Scan for the cell matching the given text and deliver its (X, Y) coordinate at center. 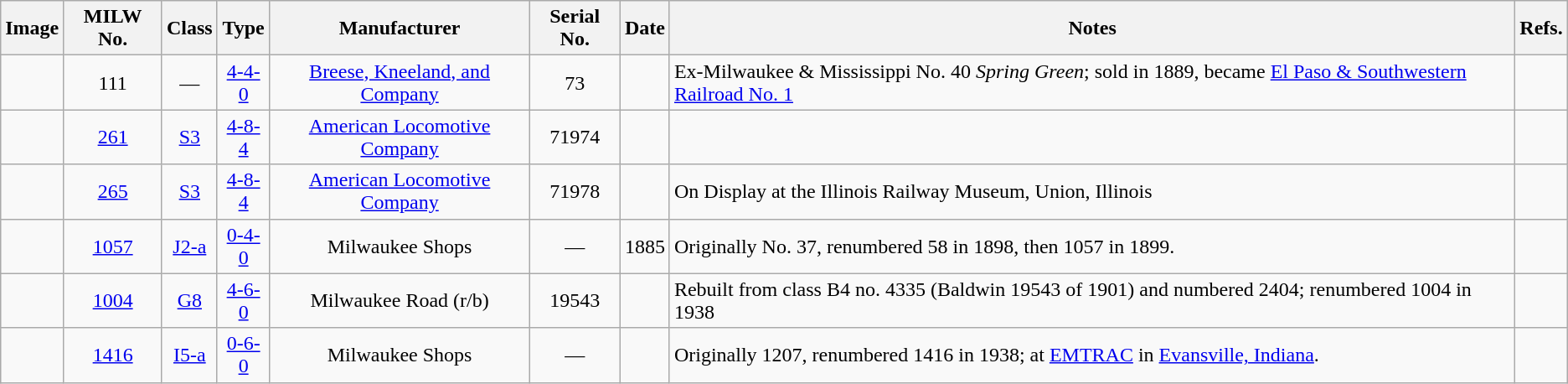
J2-a (189, 246)
265 (113, 191)
71978 (575, 191)
1885 (645, 246)
Refs. (1541, 29)
0-6-0 (243, 355)
111 (113, 82)
Serial No. (575, 29)
Manufacturer (400, 29)
1004 (113, 300)
4-6-0 (243, 300)
71974 (575, 138)
Breese, Kneeland, and Company (400, 82)
Ex-Milwaukee & Mississippi No. 40 Spring Green; sold in 1889, became El Paso & Southwestern Railroad No. 1 (1092, 82)
0-4-0 (243, 246)
1416 (113, 355)
G8 (189, 300)
261 (113, 138)
Notes (1092, 29)
Rebuilt from class B4 no. 4335 (Baldwin 19543 of 1901) and numbered 2404; renumbered 1004 in 1938 (1092, 300)
Date (645, 29)
19543 (575, 300)
4-4-0 (243, 82)
Type (243, 29)
73 (575, 82)
On Display at the Illinois Railway Museum, Union, Illinois (1092, 191)
Image (32, 29)
MILW No. (113, 29)
Milwaukee Road (r/b) (400, 300)
Originally No. 37, renumbered 58 in 1898, then 1057 in 1899. (1092, 246)
Originally 1207, renumbered 1416 in 1938; at EMTRAC in Evansville, Indiana. (1092, 355)
1057 (113, 246)
I5-a (189, 355)
Class (189, 29)
